Find where the given text appears and provide that cell's center as (x, y) coordinate. 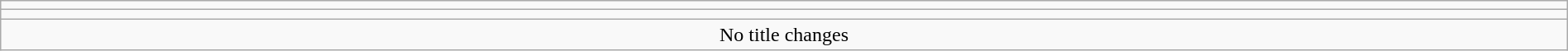
No title changes (784, 35)
